From the cell containing the given text, extract its center point as (x, y) coordinate. 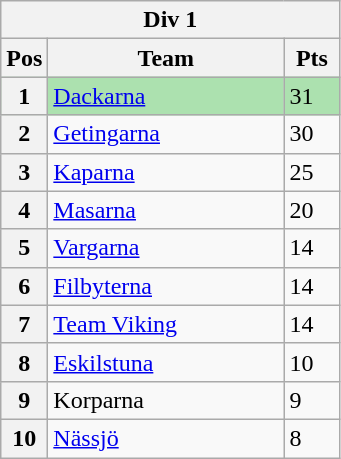
Pos (24, 58)
6 (24, 286)
7 (24, 324)
20 (312, 210)
30 (312, 134)
3 (24, 172)
Div 1 (170, 20)
Team Viking (166, 324)
Team (166, 58)
25 (312, 172)
Filbyterna (166, 286)
Vargarna (166, 248)
Eskilstuna (166, 362)
Getingarna (166, 134)
5 (24, 248)
Kaparna (166, 172)
Pts (312, 58)
1 (24, 96)
4 (24, 210)
Nässjö (166, 438)
2 (24, 134)
Masarna (166, 210)
Dackarna (166, 96)
Korparna (166, 400)
31 (312, 96)
